For the text-containing cell, return its midpoint in [X, Y] coordinate format. 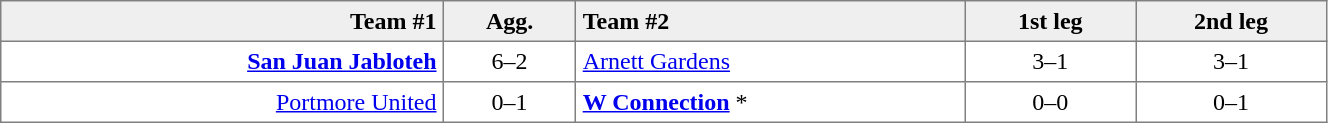
W Connection * [770, 102]
Team #1 [222, 21]
San Juan Jabloteh [222, 61]
6–2 [510, 61]
Portmore United [222, 102]
Agg. [510, 21]
0–0 [1050, 102]
2nd leg [1232, 21]
Arnett Gardens [770, 61]
1st leg [1050, 21]
Team #2 [770, 21]
